From the cell containing the given text, extract its center point as (X, Y) coordinate. 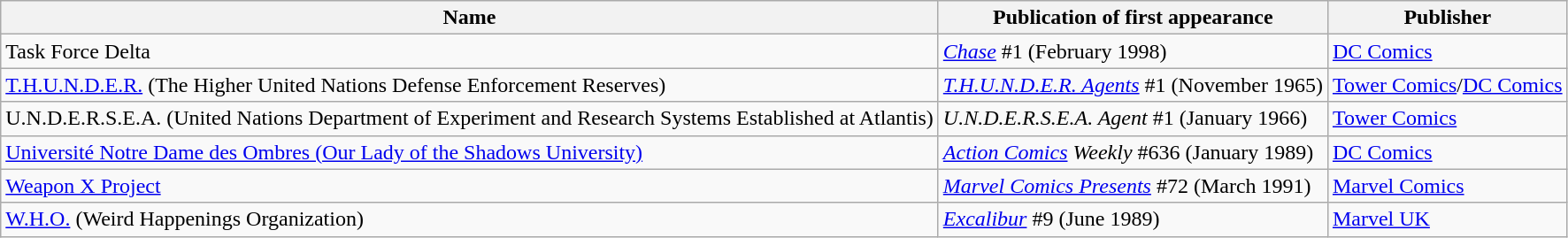
Chase #1 (February 1998) (1133, 51)
W.H.O. (Weird Happenings Organization) (470, 219)
Excalibur #9 (June 1989) (1133, 219)
Marvel Comics (1448, 186)
Name (470, 18)
Action Comics Weekly #636 (January 1989) (1133, 152)
Université Notre Dame des Ombres (Our Lady of the Shadows University) (470, 152)
Publication of first appearance (1133, 18)
Weapon X Project (470, 186)
T.H.U.N.D.E.R. Agents #1 (November 1965) (1133, 85)
Tower Comics/DC Comics (1448, 85)
Task Force Delta (470, 51)
T.H.U.N.D.E.R. (The Higher United Nations Defense Enforcement Reserves) (470, 85)
Tower Comics (1448, 119)
Marvel Comics Presents #72 (March 1991) (1133, 186)
U.N.D.E.R.S.E.A. Agent #1 (January 1966) (1133, 119)
Publisher (1448, 18)
Marvel UK (1448, 219)
U.N.D.E.R.S.E.A. (United Nations Department of Experiment and Research Systems Established at Atlantis) (470, 119)
